From the cell containing the given text, extract its center point as (x, y) coordinate. 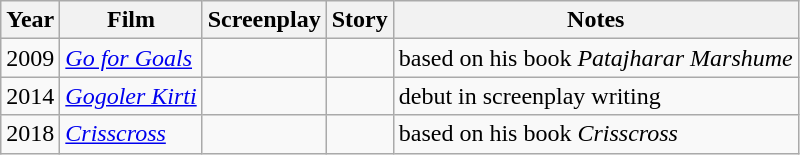
2009 (30, 58)
2014 (30, 96)
2018 (30, 134)
Go for Goals (131, 58)
Film (131, 20)
debut in screenplay writing (596, 96)
Screenplay (264, 20)
based on his book Crisscross (596, 134)
Gogoler Kirti (131, 96)
Year (30, 20)
based on his book Patajharar Marshume (596, 58)
Story (360, 20)
Crisscross (131, 134)
Notes (596, 20)
